Extract the [x, y] coordinate from the center of the cell holding the provided text.  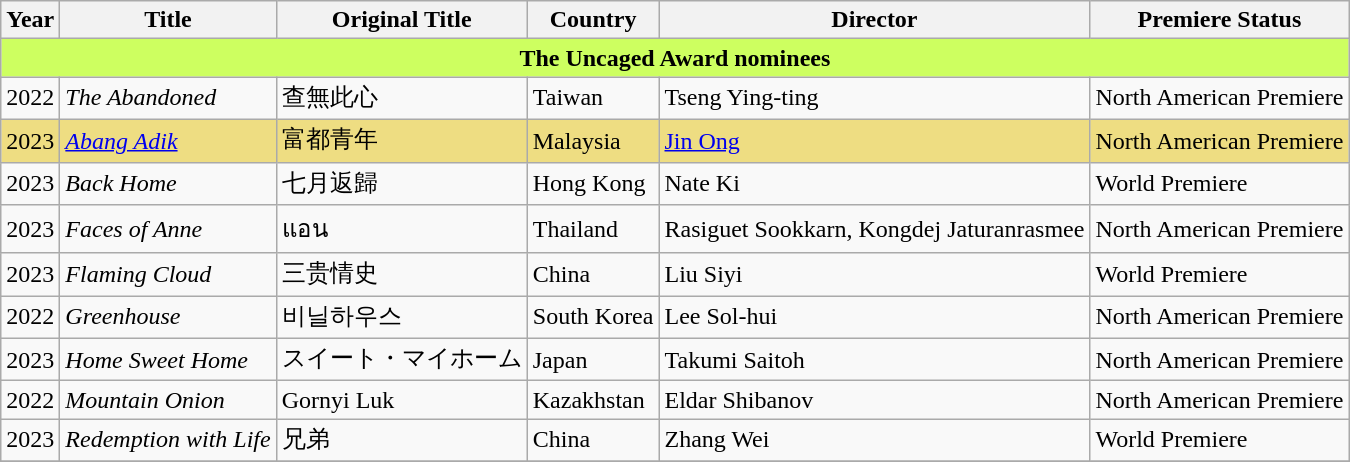
Thailand [593, 230]
Hong Kong [593, 184]
兄弟 [402, 440]
Eldar Shibanov [874, 400]
Original Title [402, 20]
三贵情史 [402, 274]
Lee Sol-hui [874, 318]
Flaming Cloud [168, 274]
Japan [593, 360]
Director [874, 20]
查無此心 [402, 98]
Redemption with Life [168, 440]
비닐하우스 [402, 318]
Gornyi Luk [402, 400]
Year [30, 20]
Malaysia [593, 140]
Nate Ki [874, 184]
Greenhouse [168, 318]
スイート・マイホーム [402, 360]
Back Home [168, 184]
Rasiguet Sookkarn, Kongdej Jaturanrasmee [874, 230]
Faces of Anne [168, 230]
Taiwan [593, 98]
The Uncaged Award nominees [675, 58]
七月返歸 [402, 184]
富都青年 [402, 140]
Jin Ong [874, 140]
Zhang Wei [874, 440]
Mountain Onion [168, 400]
Premiere Status [1220, 20]
Liu Siyi [874, 274]
Home Sweet Home [168, 360]
The Abandoned [168, 98]
Abang Adik [168, 140]
แอน [402, 230]
South Korea [593, 318]
Tseng Ying-ting [874, 98]
Title [168, 20]
Takumi Saitoh [874, 360]
Country [593, 20]
Kazakhstan [593, 400]
